Search for the cell housing the specified text and yield its [X, Y] center coordinate. 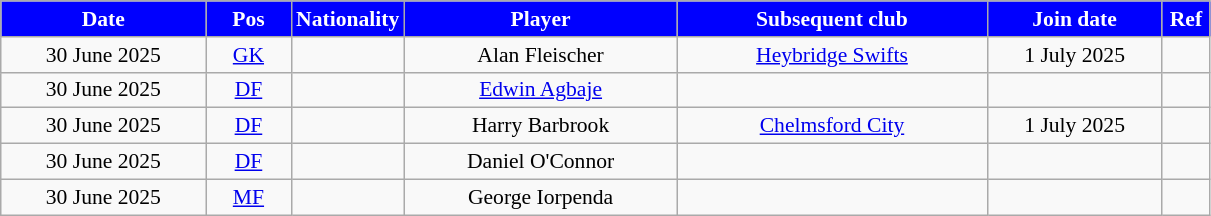
Join date [1074, 19]
Edwin Agbaje [540, 90]
Harry Barbrook [540, 126]
Date [104, 19]
Subsequent club [832, 19]
GK [248, 55]
Alan Fleischer [540, 55]
Chelmsford City [832, 126]
Pos [248, 19]
Daniel O'Connor [540, 162]
MF [248, 197]
Player [540, 19]
Heybridge Swifts [832, 55]
Ref [1186, 19]
George Iorpenda [540, 197]
Nationality [348, 19]
